Detect which cell encompasses the target text, then output its [X, Y] center coordinate. 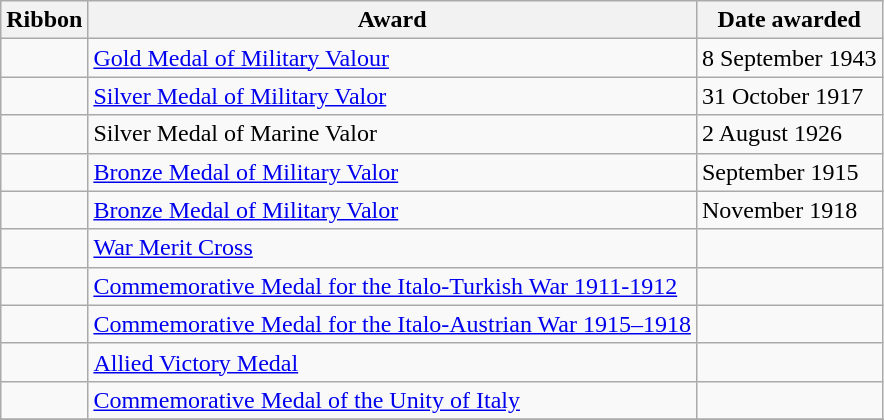
Commemorative Medal of the Unity of Italy [392, 400]
8 September 1943 [789, 58]
Ribbon [44, 20]
31 October 1917 [789, 96]
Silver Medal of Military Valor [392, 96]
Date awarded [789, 20]
Award [392, 20]
September 1915 [789, 172]
Gold Medal of Military Valour [392, 58]
November 1918 [789, 210]
2 August 1926 [789, 134]
Commemorative Medal for the Italo-Turkish War 1911-1912 [392, 286]
Silver Medal of Marine Valor [392, 134]
War Merit Cross [392, 248]
Commemorative Medal for the Italo-Austrian War 1915–1918 [392, 324]
Allied Victory Medal [392, 362]
